Find where the given text appears and provide that cell's center as (x, y) coordinate. 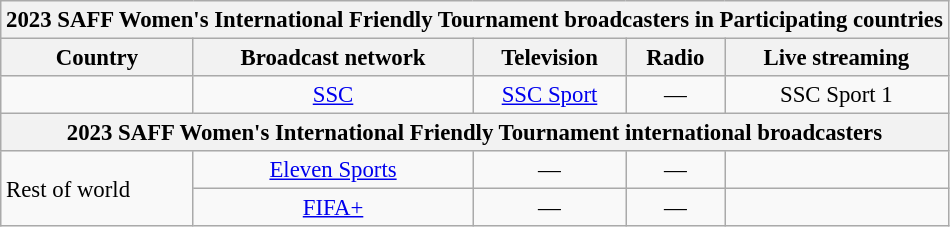
Country (97, 58)
Radio (675, 58)
Broadcast network (333, 58)
Television (550, 58)
Rest of world (97, 188)
2023 SAFF Women's International Friendly Tournament international broadcasters (474, 133)
FIFA+ (333, 208)
2023 SAFF Women's International Friendly Tournament broadcasters in Participating countries (474, 20)
SSC (333, 95)
SSC Sport (550, 95)
Live streaming (837, 58)
Eleven Sports (333, 170)
SSC Sport 1 (837, 95)
